Locate the cell with the specified text and output its [X, Y] center coordinate. 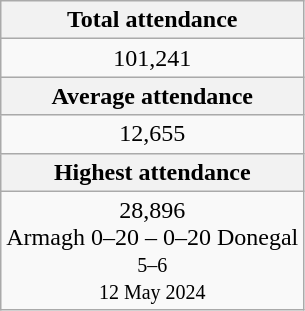
28,896 Armagh 0–20 – 0–20 Donegal 5–6 12 May 2024 [152, 250]
Average attendance [152, 96]
Highest attendance [152, 172]
Total attendance [152, 20]
12,655 [152, 134]
101,241 [152, 58]
